Provide the (X, Y) coordinate of the cell's center where the given text is located.  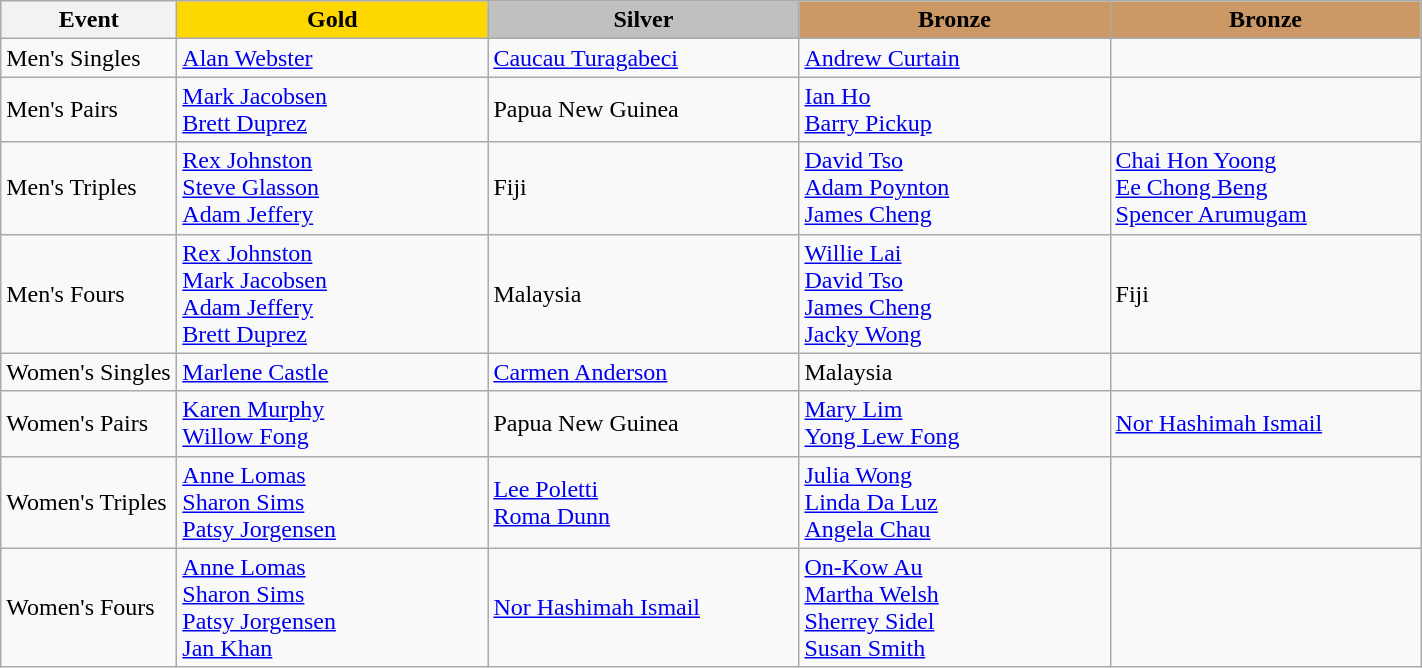
Andrew Curtain (954, 58)
Mark JacobsenBrett Duprez (332, 110)
Men's Fours (89, 294)
Anne LomasSharon SimsPatsy JorgensenJan Khan (332, 608)
Event (89, 20)
David TsoAdam PoyntonJames Cheng (954, 188)
Men's Singles (89, 58)
Men's Pairs (89, 110)
Women's Fours (89, 608)
Karen Murphy Willow Fong (332, 424)
Caucau Turagabeci (644, 58)
Mary LimYong Lew Fong (954, 424)
Silver (644, 20)
Julia WongLinda Da LuzAngela Chau (954, 502)
Anne Lomas Sharon SimsPatsy Jorgensen (332, 502)
Lee PolettiRoma Dunn (644, 502)
Marlene Castle (332, 372)
Gold (332, 20)
Rex JohnstonSteve GlassonAdam Jeffery (332, 188)
Carmen Anderson (644, 372)
Women's Pairs (89, 424)
Ian HoBarry Pickup (954, 110)
Alan Webster (332, 58)
Women's Singles (89, 372)
Rex JohnstonMark JacobsenAdam JefferyBrett Duprez (332, 294)
Chai Hon YoongEe Chong BengSpencer Arumugam (1266, 188)
On-Kow AuMartha WelshSherrey SidelSusan Smith (954, 608)
Willie LaiDavid TsoJames ChengJacky Wong (954, 294)
Women's Triples (89, 502)
Men's Triples (89, 188)
